Find where the given text appears and provide that cell's center as [x, y] coordinate. 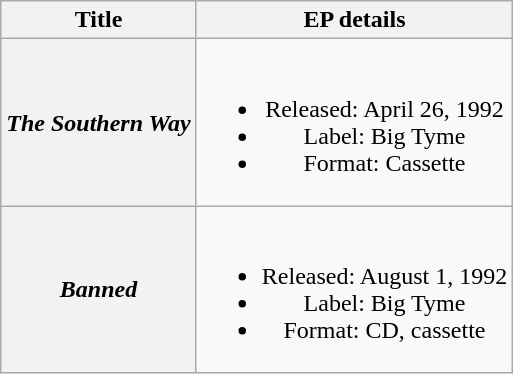
Released: August 1, 1992Label: Big TymeFormat: CD, cassette [354, 290]
EP details [354, 20]
Title [99, 20]
Banned [99, 290]
The Southern Way [99, 122]
Released: April 26, 1992Label: Big TymeFormat: Cassette [354, 122]
